Return the (x, y) coordinate for the center point of the cell that contains the specified text.  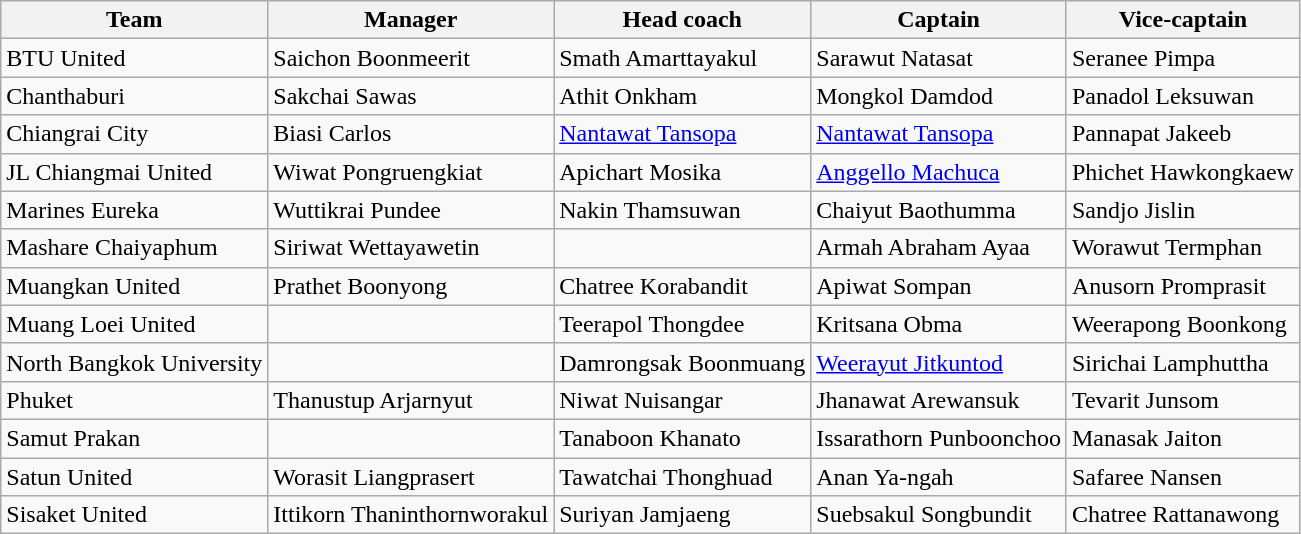
Wiwat Pongruengkiat (411, 172)
Sarawut Natasat (939, 58)
Manasak Jaiton (1182, 438)
Suebsakul Songbundit (939, 515)
Issarathorn Punboonchoo (939, 438)
Niwat Nuisangar (682, 400)
Sandjo Jislin (1182, 210)
Worawut Termphan (1182, 248)
Safaree Nansen (1182, 477)
Satun United (134, 477)
Captain (939, 20)
Chanthaburi (134, 96)
Damrongsak Boonmuang (682, 362)
Head coach (682, 20)
Team (134, 20)
Muangkan United (134, 286)
Wuttikrai Pundee (411, 210)
Sisaket United (134, 515)
Biasi Carlos (411, 134)
Samut Prakan (134, 438)
Anggello Machuca (939, 172)
Smath Amarttayakul (682, 58)
Tanaboon Khanato (682, 438)
Muang Loei United (134, 324)
Phuket (134, 400)
Tevarit Junsom (1182, 400)
Mongkol Damdod (939, 96)
Armah Abraham Ayaa (939, 248)
Prathet Boonyong (411, 286)
Anusorn Promprasit (1182, 286)
Siriwat Wettayawetin (411, 248)
Ittikorn Thaninthornworakul (411, 515)
Teerapol Thongdee (682, 324)
Nakin Thamsuwan (682, 210)
JL Chiangmai United (134, 172)
Pannapat Jakeeb (1182, 134)
Anan Ya-ngah (939, 477)
Manager (411, 20)
Phichet Hawkongkaew (1182, 172)
Suriyan Jamjaeng (682, 515)
Sakchai Sawas (411, 96)
Vice-captain (1182, 20)
Chatree Rattanawong (1182, 515)
Sirichai Lamphuttha (1182, 362)
Weerayut Jitkuntod (939, 362)
Tawatchai Thonghuad (682, 477)
Apiwat Sompan (939, 286)
Worasit Liangprasert (411, 477)
Panadol Leksuwan (1182, 96)
Chiangrai City (134, 134)
Weerapong Boonkong (1182, 324)
Thanustup Arjarnyut (411, 400)
BTU United (134, 58)
Seranee Pimpa (1182, 58)
Kritsana Obma (939, 324)
Apichart Mosika (682, 172)
North Bangkok University (134, 362)
Chaiyut Baothumma (939, 210)
Marines Eureka (134, 210)
Jhanawat Arewansuk (939, 400)
Mashare Chaiyaphum (134, 248)
Athit Onkham (682, 96)
Chatree Korabandit (682, 286)
Saichon Boonmeerit (411, 58)
